Find where the given text appears and provide that cell's center as (x, y) coordinate. 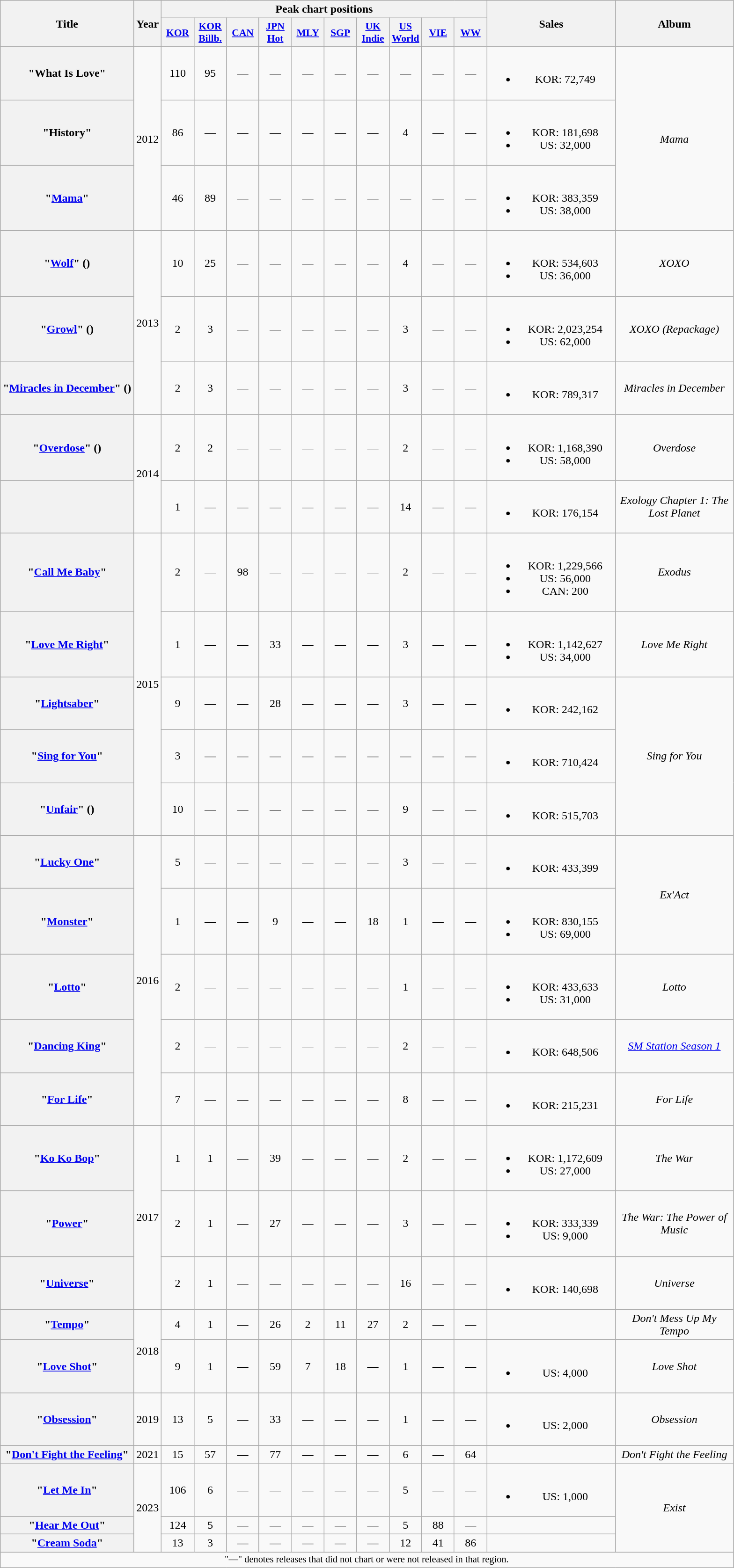
Universe (674, 1283)
"Cream Soda" (67, 1543)
26 (275, 1324)
KOR: 433,633US: 31,000 (551, 987)
"—" denotes releases that did not chart or were not released in that region. (367, 1560)
2018 (148, 1351)
Don't Mess Up My Tempo (674, 1324)
106 (178, 1490)
2013 (148, 323)
"Dancing King" (67, 1046)
Exology Chapter 1: The Lost Planet (674, 506)
KOR: 1,168,390US: 58,000 (551, 447)
59 (275, 1366)
2021 (148, 1454)
"Lucky One" (67, 862)
SGP (340, 33)
"What Is Love" (67, 73)
14 (405, 506)
Miracles in December (674, 388)
88 (438, 1525)
"History" (67, 132)
VIE (438, 33)
"Mama" (67, 198)
KOR: 830,155US: 69,000 (551, 921)
JPN Hot (275, 33)
12 (405, 1543)
"Call Me Baby" (67, 572)
The War (674, 1158)
MLY (308, 33)
89 (210, 198)
KORBillb. (210, 33)
25 (210, 263)
KOR: 140,698 (551, 1283)
"Don't Fight the Feeling" (67, 1454)
2012 (148, 139)
SM Station Season 1 (674, 1046)
Love Shot (674, 1366)
Exodus (674, 572)
"Miracles in December" () (67, 388)
KOR: 515,703 (551, 810)
"Wolf" () (67, 263)
Obsession (674, 1419)
"Hear Me Out" (67, 1525)
"Overdose" () (67, 447)
Title (67, 23)
KOR: 72,749 (551, 73)
11 (340, 1324)
XOXO (Repackage) (674, 329)
16 (405, 1283)
KOR: 433,399 (551, 862)
98 (243, 572)
"Let Me In" (67, 1490)
"Ko Ko Bop" (67, 1158)
41 (438, 1543)
"Lotto" (67, 987)
KOR (178, 33)
Year (148, 23)
15 (178, 1454)
US: 2,000 (551, 1419)
"Sing for You" (67, 756)
KOR: 1,142,627US: 34,000 (551, 644)
KOR: 215,231 (551, 1099)
"Power" (67, 1224)
"Growl" () (67, 329)
CAN (243, 33)
Lotto (674, 987)
110 (178, 73)
KOR: 333,339US: 9,000 (551, 1224)
KOR: 181,698US: 32,000 (551, 132)
"Love Shot" (67, 1366)
64 (470, 1454)
124 (178, 1525)
"Monster" (67, 921)
Ex'Act (674, 895)
For Life (674, 1099)
2016 (148, 981)
Sales (551, 23)
46 (178, 198)
"Tempo" (67, 1324)
2019 (148, 1419)
"Obsession" (67, 1419)
KOR: 1,229,566US: 56,000CAN: 200 (551, 572)
KOR: 648,506 (551, 1046)
2014 (148, 474)
US: 1,000 (551, 1490)
Love Me Right (674, 644)
Overdose (674, 447)
Don't Fight the Feeling (674, 1454)
UK Indie (373, 33)
KOR: 1,172,609US: 27,000 (551, 1158)
"Unfair" () (67, 810)
USWorld (405, 33)
Peak chart positions (324, 9)
39 (275, 1158)
XOXO (674, 263)
"For Life" (67, 1099)
77 (275, 1454)
2023 (148, 1508)
KOR: 176,154 (551, 506)
KOR: 383,359US: 38,000 (551, 198)
95 (210, 73)
KOR: 789,317 (551, 388)
Sing for You (674, 756)
KOR: 710,424 (551, 756)
"Love Me Right" (67, 644)
Mama (674, 139)
WW (470, 33)
KOR: 534,603US: 36,000 (551, 263)
KOR: 2,023,254US: 62,000 (551, 329)
Album (674, 23)
Exist (674, 1508)
US: 4,000 (551, 1366)
8 (405, 1099)
57 (210, 1454)
2017 (148, 1218)
The War: The Power of Music (674, 1224)
28 (275, 704)
"Universe" (67, 1283)
2015 (148, 684)
KOR: 242,162 (551, 704)
"Lightsaber" (67, 704)
